Output the [X, Y] coordinate of the center of the cell containing the given text.  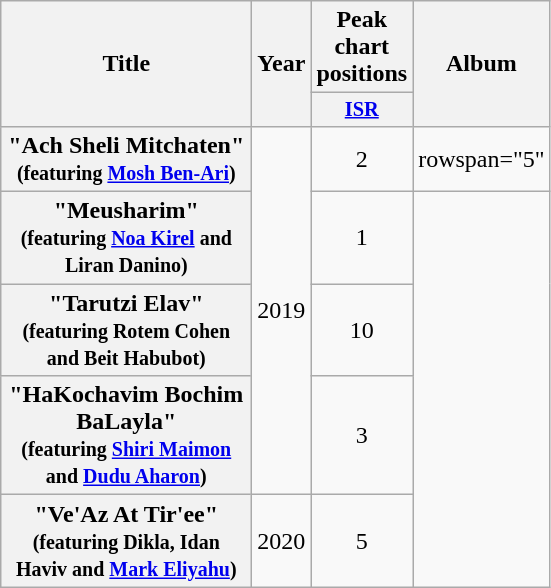
3 [362, 436]
"HaKochavim Bochim BaLayla"(featuring Shiri Maimon and Dudu Aharon) [126, 436]
2 [362, 158]
10 [362, 330]
1 [362, 238]
Year [282, 64]
"Ach Sheli Mitchaten"(featuring Mosh Ben-Ari) [126, 158]
Peak chart positions [362, 47]
2020 [282, 541]
"Tarutzi Elav"(featuring Rotem Cohen and Beit Habubot) [126, 330]
ISR [362, 110]
"Meusharim"(featuring Noa Kirel and Liran Danino) [126, 238]
Album [482, 64]
"Ve'Az At Tir'ee"(featuring Dikla, Idan Haviv and Mark Eliyahu) [126, 541]
rowspan="5" [482, 158]
5 [362, 541]
Title [126, 64]
2019 [282, 310]
